From the cell containing the given text, extract its center point as (X, Y) coordinate. 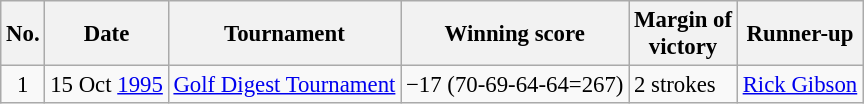
Golf Digest Tournament (284, 85)
No. (23, 34)
Rick Gibson (800, 85)
Tournament (284, 34)
15 Oct 1995 (106, 85)
−17 (70-69-64-64=267) (515, 85)
Winning score (515, 34)
Date (106, 34)
Runner-up (800, 34)
Margin ofvictory (684, 34)
1 (23, 85)
2 strokes (684, 85)
